From the cell containing the given text, extract its center point as [X, Y] coordinate. 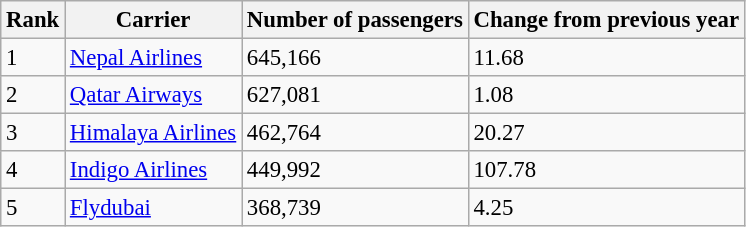
4 [33, 170]
462,764 [356, 133]
Qatar Airways [154, 95]
368,739 [356, 208]
4.25 [606, 208]
1 [33, 58]
Flydubai [154, 208]
20.27 [606, 133]
2 [33, 95]
1.08 [606, 95]
Nepal Airlines [154, 58]
Number of passengers [356, 20]
Indigo Airlines [154, 170]
107.78 [606, 170]
645,166 [356, 58]
5 [33, 208]
Change from previous year [606, 20]
449,992 [356, 170]
3 [33, 133]
627,081 [356, 95]
Himalaya Airlines [154, 133]
Rank [33, 20]
Carrier [154, 20]
11.68 [606, 58]
